Pinpoint the cell where the given text exists, returning its [x, y] midpoint coordinate. 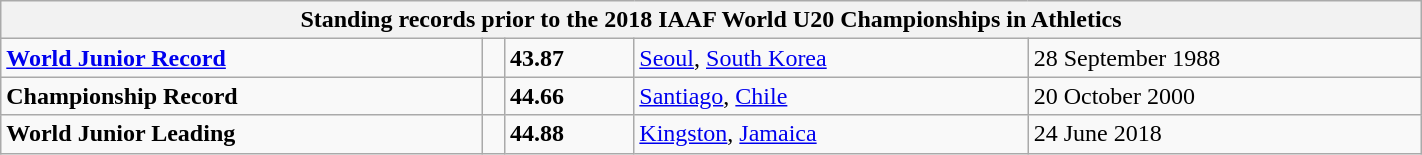
World Junior Leading [242, 134]
20 October 2000 [1224, 96]
44.88 [570, 134]
Seoul, South Korea [831, 58]
28 September 1988 [1224, 58]
World Junior Record [242, 58]
Santiago, Chile [831, 96]
24 June 2018 [1224, 134]
Kingston, Jamaica [831, 134]
43.87 [570, 58]
Standing records prior to the 2018 IAAF World U20 Championships in Athletics [711, 20]
44.66 [570, 96]
Championship Record [242, 96]
